Detect which cell encompasses the target text, then output its [X, Y] center coordinate. 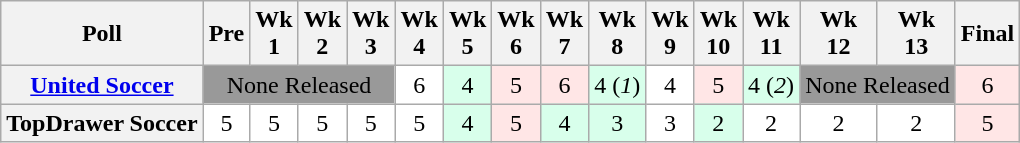
Wk1 [274, 34]
Wk7 [564, 34]
Wk11 [772, 34]
4 (1) [618, 85]
Wk6 [516, 34]
Wk12 [839, 34]
TopDrawer Soccer [102, 123]
4 (2) [772, 85]
Wk5 [467, 34]
United Soccer [102, 85]
Poll [102, 34]
Wk2 [322, 34]
Pre [226, 34]
Wk9 [670, 34]
Wk3 [371, 34]
Wk10 [718, 34]
Final [987, 34]
Wk13 [916, 34]
Wk4 [419, 34]
Wk8 [618, 34]
